Capture the cell that displays the provided text and extract its (x, y) central coordinate. 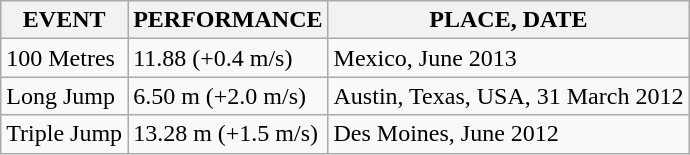
Triple Jump (64, 134)
100 Metres (64, 58)
11.88 (+0.4 m/s) (228, 58)
6.50 m (+2.0 m/s) (228, 96)
Long Jump (64, 96)
Mexico, June 2013 (508, 58)
EVENT (64, 20)
Austin, Texas, USA, 31 March 2012 (508, 96)
13.28 m (+1.5 m/s) (228, 134)
PLACE, DATE (508, 20)
PERFORMANCE (228, 20)
Des Moines, June 2012 (508, 134)
